Scan for the cell matching the given text and deliver its [x, y] coordinate at center. 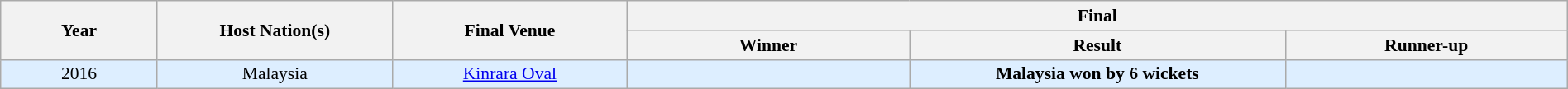
Year [79, 30]
Final Venue [509, 30]
Final [1098, 16]
Runner-up [1426, 45]
Kinrara Oval [509, 74]
2016 [79, 74]
Malaysia won by 6 wickets [1098, 74]
Result [1098, 45]
Malaysia [275, 74]
Winner [769, 45]
Host Nation(s) [275, 30]
